For the text-containing cell, return its midpoint in (x, y) coordinate format. 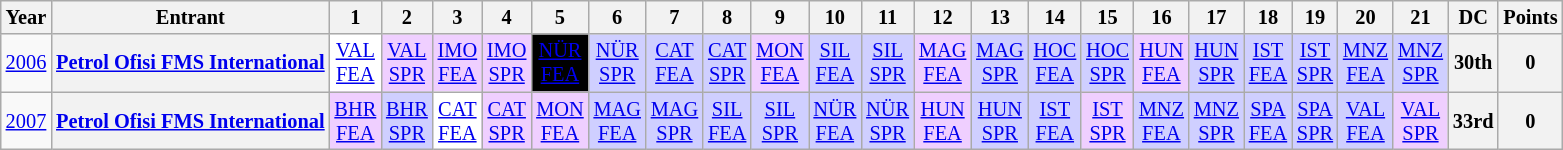
4 (506, 17)
HOCFEA (1054, 63)
20 (1366, 17)
8 (727, 17)
BHRFEA (356, 121)
BHRSPR (407, 121)
2007 (26, 121)
SPASPR (1315, 121)
11 (888, 17)
Points (1530, 17)
15 (1108, 17)
33rd (1473, 121)
5 (560, 17)
18 (1268, 17)
SPAFEA (1268, 121)
2006 (26, 63)
HOCSPR (1108, 63)
30th (1473, 63)
10 (836, 17)
12 (942, 17)
7 (674, 17)
6 (618, 17)
3 (458, 17)
14 (1054, 17)
1 (356, 17)
Entrant (190, 17)
9 (780, 17)
IMOFEA (458, 63)
17 (1216, 17)
16 (1162, 17)
2 (407, 17)
21 (1420, 17)
Year (26, 17)
13 (1000, 17)
19 (1315, 17)
DC (1473, 17)
IMOSPR (506, 63)
